Pinpoint the cell where the given text exists, returning its [X, Y] midpoint coordinate. 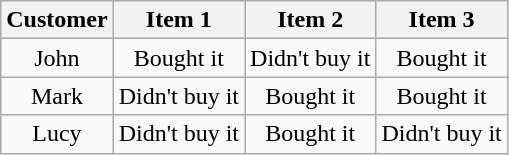
John [57, 58]
Lucy [57, 134]
Mark [57, 96]
Customer [57, 20]
Item 2 [310, 20]
Item 1 [178, 20]
Item 3 [442, 20]
